Return the [X, Y] coordinate for the center point of the cell that contains the specified text.  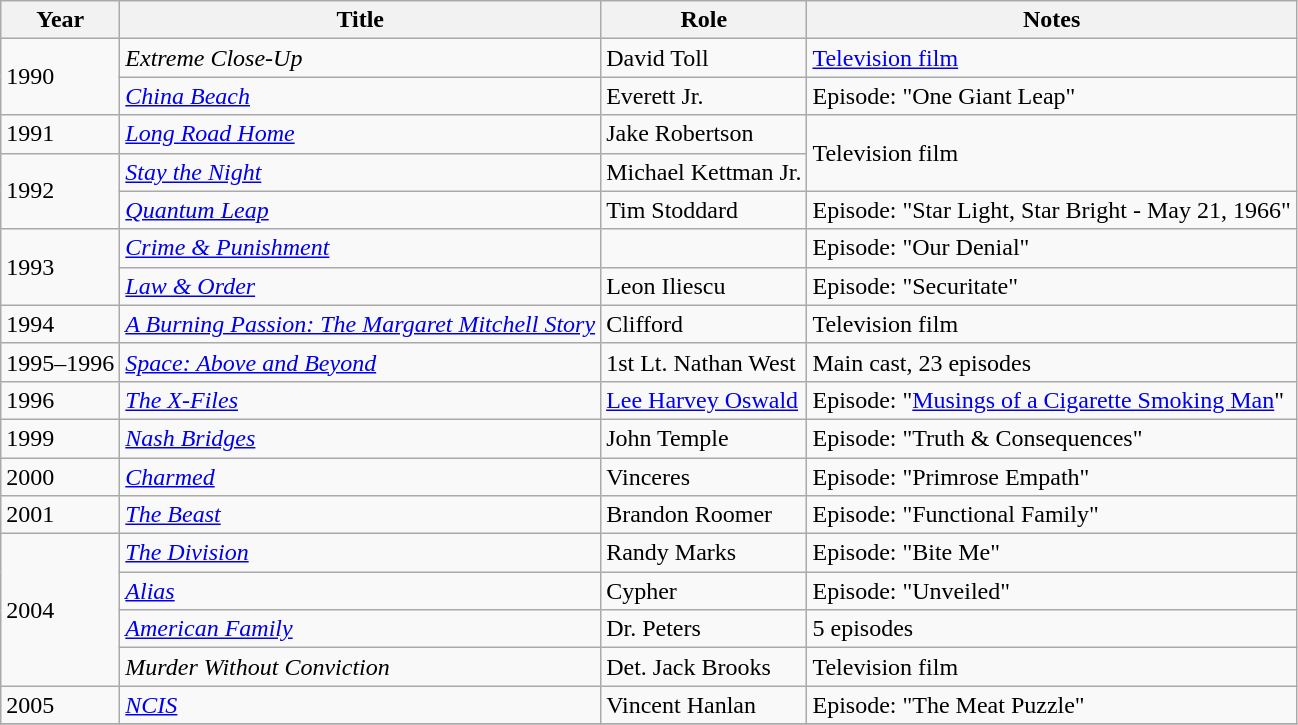
Year [60, 20]
5 episodes [1052, 629]
Dr. Peters [704, 629]
The Division [360, 553]
2004 [60, 610]
Episode: "Unveiled" [1052, 591]
Long Road Home [360, 134]
American Family [360, 629]
1st Lt. Nathan West [704, 362]
David Toll [704, 58]
Vincent Hanlan [704, 705]
Episode: "Our Denial" [1052, 248]
Episode: "Musings of a Cigarette Smoking Man" [1052, 400]
Tim Stoddard [704, 210]
Episode: "Securitate" [1052, 286]
2001 [60, 515]
John Temple [704, 438]
Michael Kettman Jr. [704, 172]
Brandon Roomer [704, 515]
Vinceres [704, 477]
Murder Without Conviction [360, 667]
Everett Jr. [704, 96]
Det. Jack Brooks [704, 667]
Role [704, 20]
Episode: "Functional Family" [1052, 515]
Charmed [360, 477]
Episode: "Bite Me" [1052, 553]
Episode: "Truth & Consequences" [1052, 438]
1995–1996 [60, 362]
Main cast, 23 episodes [1052, 362]
Crime & Punishment [360, 248]
Lee Harvey Oswald [704, 400]
1999 [60, 438]
Stay the Night [360, 172]
Clifford [704, 324]
1990 [60, 77]
China Beach [360, 96]
Law & Order [360, 286]
Randy Marks [704, 553]
Quantum Leap [360, 210]
1994 [60, 324]
The Beast [360, 515]
1996 [60, 400]
Leon Iliescu [704, 286]
Episode: "The Meat Puzzle" [1052, 705]
Episode: "Star Light, Star Bright - May 21, 1966" [1052, 210]
1992 [60, 191]
A Burning Passion: The Margaret Mitchell Story [360, 324]
Space: Above and Beyond [360, 362]
Notes [1052, 20]
1991 [60, 134]
2000 [60, 477]
Alias [360, 591]
Episode: "One Giant Leap" [1052, 96]
The X-Files [360, 400]
Jake Robertson [704, 134]
Extreme Close-Up [360, 58]
1993 [60, 267]
Nash Bridges [360, 438]
Episode: "Primrose Empath" [1052, 477]
Title [360, 20]
NCIS [360, 705]
Cypher [704, 591]
2005 [60, 705]
